Search for the cell housing the specified text and yield its [X, Y] center coordinate. 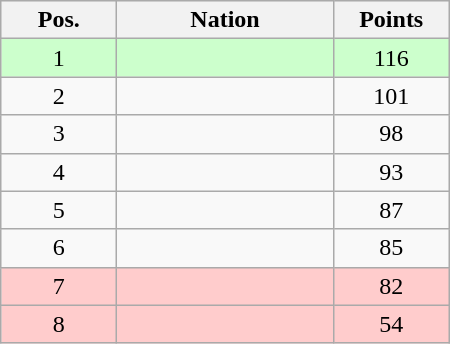
8 [59, 324]
1 [59, 58]
Pos. [59, 20]
85 [391, 248]
87 [391, 210]
Points [391, 20]
5 [59, 210]
6 [59, 248]
82 [391, 286]
Nation [225, 20]
98 [391, 134]
3 [59, 134]
4 [59, 172]
2 [59, 96]
93 [391, 172]
101 [391, 96]
54 [391, 324]
7 [59, 286]
116 [391, 58]
